Determine the (x, y) coordinate at the center of the cell enclosing the given text.  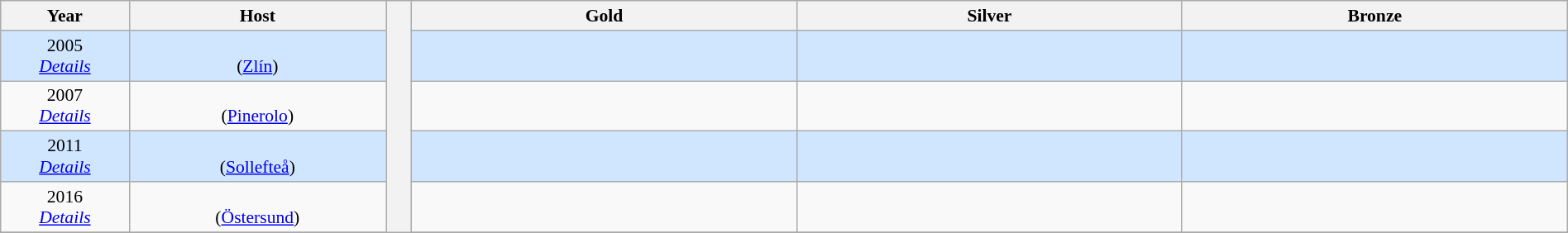
Host (258, 16)
(Zlín) (258, 56)
Silver (989, 16)
2016 Details (65, 207)
2005 Details (65, 56)
2011 Details (65, 157)
(Pinerolo) (258, 106)
Gold (605, 16)
Bronze (1374, 16)
Year (65, 16)
(Sollefteå) (258, 157)
(Östersund) (258, 207)
2007 Details (65, 106)
